Identify which cell holds the provided text, then report its (X, Y) central coordinate. 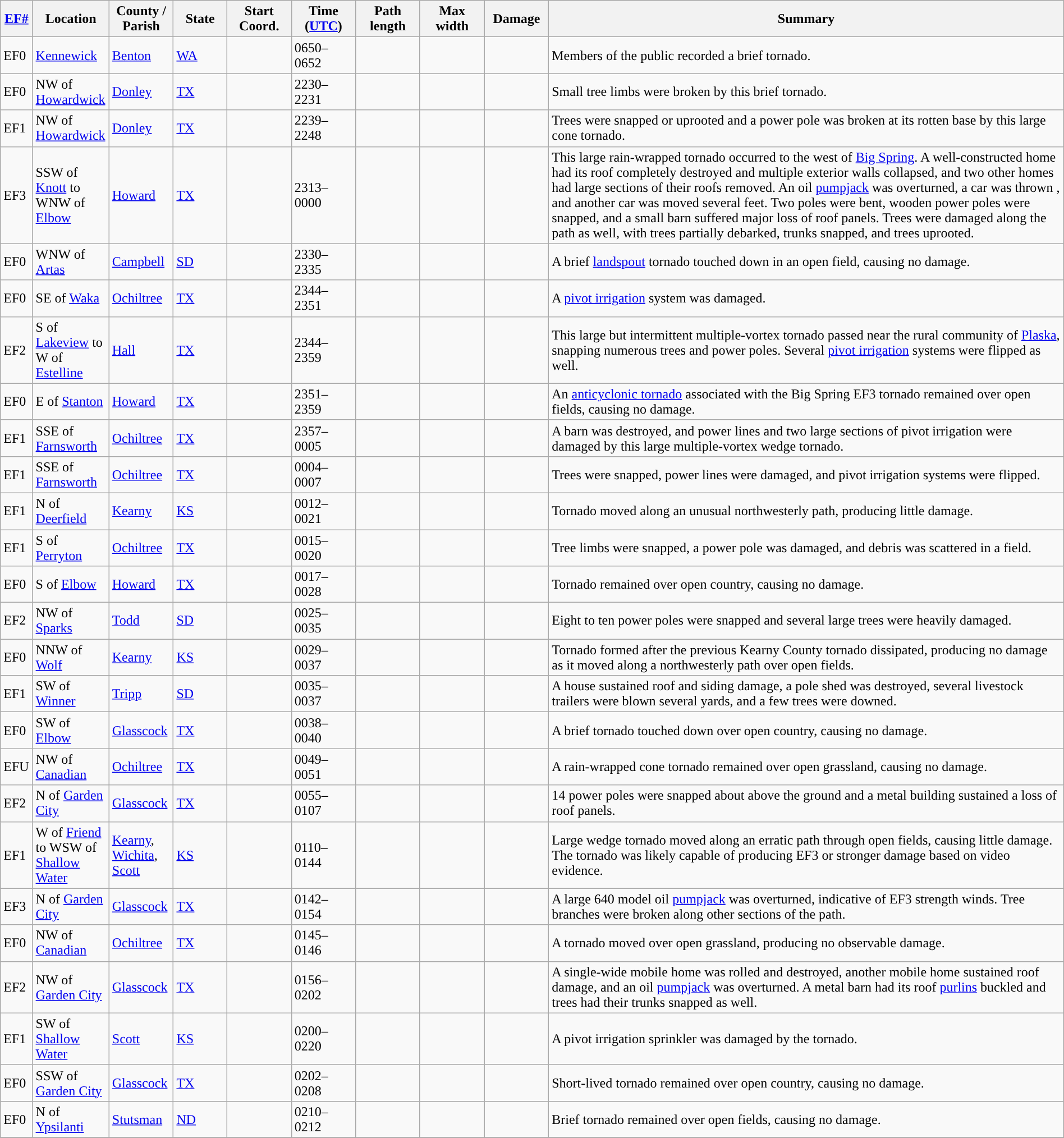
S of Elbow (71, 585)
Stutsman (141, 1119)
0202–0208 (323, 1083)
2230–2231 (323, 92)
0110–0144 (323, 855)
S of Lakeview to W of Estelline (71, 350)
0029–0037 (323, 658)
Start Coord. (259, 19)
A barn was destroyed, and power lines and two large sections of pivot irrigation were damaged by this large multiple-vortex wedge tornado. (806, 438)
0038–0040 (323, 731)
Short-lived tornado remained over open country, causing no damage. (806, 1083)
SE of Waka (71, 299)
0012–0021 (323, 511)
EFU (17, 767)
NW of Sparks (71, 621)
0142–0154 (323, 907)
Todd (141, 621)
A pivot irrigation sprinkler was damaged by the tornado. (806, 1039)
Scott (141, 1039)
0650–0652 (323, 55)
Brief tornado remained over open fields, causing no damage. (806, 1119)
Location (71, 19)
A brief tornado touched down over open country, causing no damage. (806, 731)
NNW of Wolf (71, 658)
Campbell (141, 261)
2239–2248 (323, 128)
A brief landspout tornado touched down in an open field, causing no damage. (806, 261)
SW of Shallow Water (71, 1039)
N of Deerfield (71, 511)
Max width (452, 19)
SW of Elbow (71, 731)
0017–0028 (323, 585)
Members of the public recorded a brief tornado. (806, 55)
WNW of Artas (71, 261)
County / Parish (141, 19)
Kennewick (71, 55)
0035–0037 (323, 694)
SSW of Knott to WNW of Elbow (71, 195)
Trees were snapped, power lines were damaged, and pivot irrigation systems were flipped. (806, 475)
E of Stanton (71, 402)
S of Perryton (71, 548)
Time (UTC) (323, 19)
NW of Garden City (71, 987)
0004–0007 (323, 475)
Tornado moved along an unusual northwesterly path, producing little damage. (806, 511)
Trees were snapped or uprooted and a power pole was broken at its rotten base by this large cone tornado. (806, 128)
2351–2359 (323, 402)
A pivot irrigation system was damaged. (806, 299)
2344–2351 (323, 299)
SW of Winner (71, 694)
An anticyclonic tornado associated with the Big Spring EF3 tornado remained over open fields, causing no damage. (806, 402)
A tornado moved over open grassland, producing no observable damage. (806, 943)
State (200, 19)
0049–0051 (323, 767)
Benton (141, 55)
Eight to ten power poles were snapped and several large trees were heavily damaged. (806, 621)
Tornado remained over open country, causing no damage. (806, 585)
Tripp (141, 694)
N of Ypsilanti (71, 1119)
Damage (516, 19)
A large 640 model oil pumpjack was overturned, indicative of EF3 strength winds. Tree branches were broken along other sections of the path. (806, 907)
0210–0212 (323, 1119)
0025–0035 (323, 621)
Tornado formed after the previous Kearny County tornado dissipated, producing no damage as it moved along a northwesterly path over open fields. (806, 658)
14 power poles were snapped about above the ground and a metal building sustained a loss of roof panels. (806, 804)
2330–2335 (323, 261)
2313–0000 (323, 195)
0055–0107 (323, 804)
Path length (388, 19)
0156–0202 (323, 987)
0015–0020 (323, 548)
0200–0220 (323, 1039)
Summary (806, 19)
2344–2359 (323, 350)
ND (200, 1119)
A rain-wrapped cone tornado remained over open grassland, causing no damage. (806, 767)
2357–0005 (323, 438)
Tree limbs were snapped, a power pole was damaged, and debris was scattered in a field. (806, 548)
Small tree limbs were broken by this brief tornado. (806, 92)
W of Friend to WSW of Shallow Water (71, 855)
SSW of Garden City (71, 1083)
EF# (17, 19)
0145–0146 (323, 943)
Hall (141, 350)
WA (200, 55)
Kearny, Wichita, Scott (141, 855)
